Determine the [X, Y] coordinate at the center of the cell enclosing the given text.  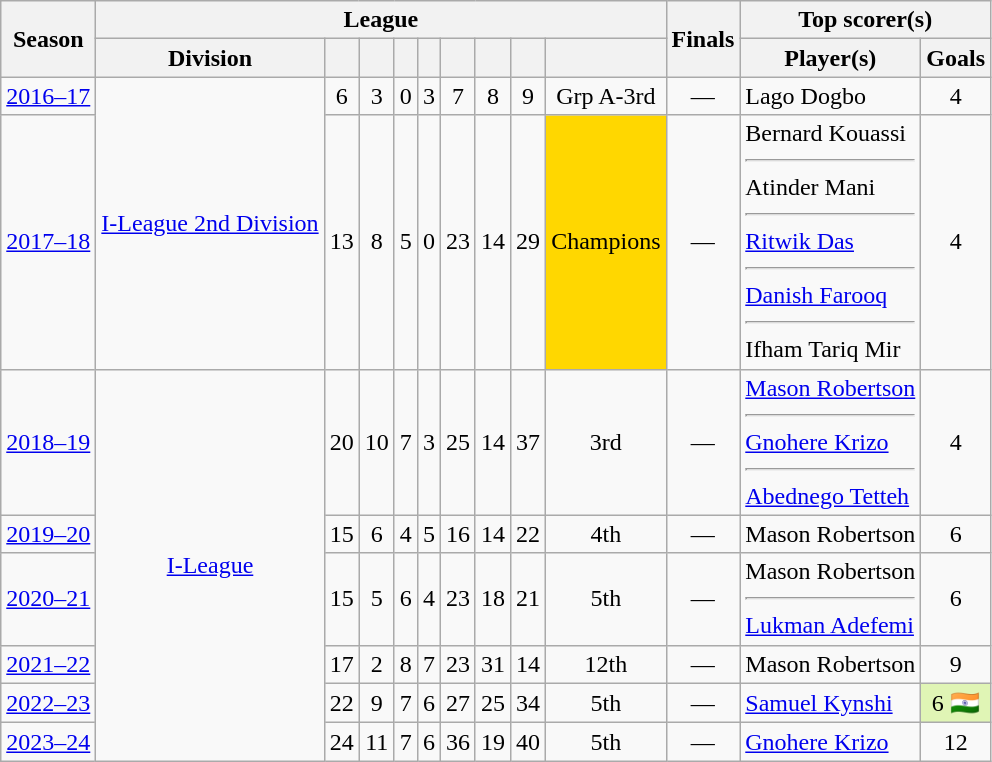
Season [48, 39]
12 [956, 742]
20 [342, 442]
Samuel Kynshi [830, 703]
Mason Robertson Lukman Adefemi [830, 599]
21 [528, 599]
League [381, 20]
Goals [956, 58]
Champions [606, 242]
27 [458, 703]
2017–18 [48, 242]
4th [606, 534]
2018–19 [48, 442]
Bernard Kouassi Atinder Mani Ritwik Das Danish Farooq Ifham Tariq Mir [830, 242]
2 [376, 664]
12th [606, 664]
29 [528, 242]
2021–22 [48, 664]
2019–20 [48, 534]
3rd [606, 442]
2022–23 [48, 703]
2020–21 [48, 599]
Division [210, 58]
Lago Dogbo [830, 96]
31 [492, 664]
36 [458, 742]
Player(s) [830, 58]
I-League 2nd Division [210, 223]
2023–24 [48, 742]
Top scorer(s) [866, 20]
13 [342, 242]
Mason Robertson Gnohere Krizo Abednego Tetteh [830, 442]
11 [376, 742]
Finals [703, 39]
19 [492, 742]
17 [342, 664]
2016–17 [48, 96]
16 [458, 534]
Grp A-3rd [606, 96]
Gnohere Krizo [830, 742]
6 🇮🇳 [956, 703]
18 [492, 599]
24 [342, 742]
34 [528, 703]
10 [376, 442]
I-League [210, 565]
37 [528, 442]
40 [528, 742]
